From the cell containing the given text, extract its center point as (X, Y) coordinate. 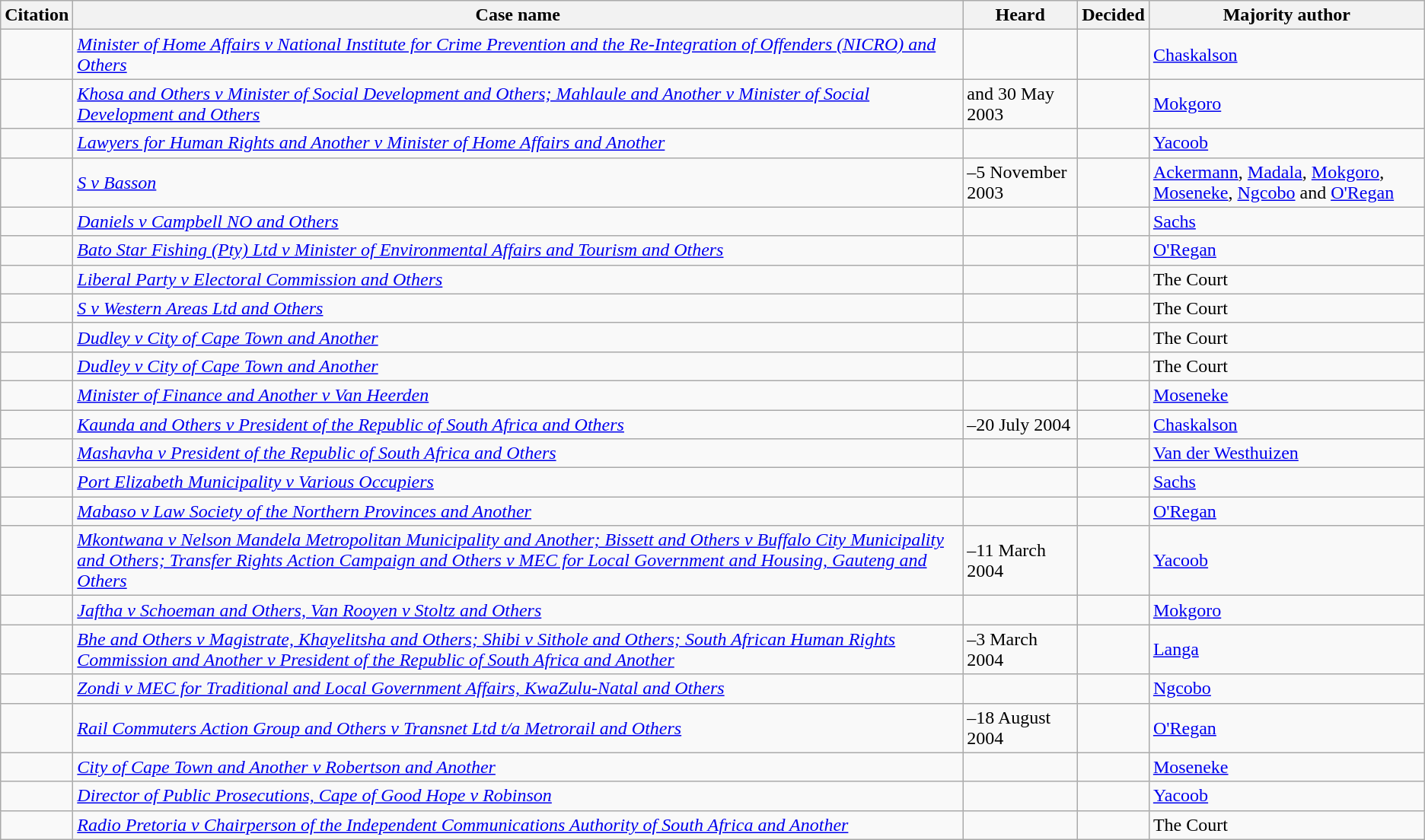
–20 July 2004 (1020, 424)
Mabaso v Law Society of the Northern Provinces and Another (518, 511)
Port Elizabeth Municipality v Various Occupiers (518, 482)
S v Western Areas Ltd and Others (518, 308)
Ackermann, Madala, Mokgoro, Moseneke, Ngcobo and O'Regan (1286, 183)
–11 March 2004 (1020, 561)
and 30 May 2003 (1020, 103)
City of Cape Town and Another v Robertson and Another (518, 767)
Kaunda and Others v President of the Republic of South Africa and Others (518, 424)
Radio Pretoria v Chairperson of the Independent Communications Authority of South Africa and Another (518, 825)
Citation (37, 15)
Daniels v Campbell NO and Others (518, 221)
Mashavha v President of the Republic of South Africa and Others (518, 453)
–5 November 2003 (1020, 183)
Khosa and Others v Minister of Social Development and Others; Mahlaule and Another v Minister of Social Development and Others (518, 103)
Van der Westhuizen (1286, 453)
Majority author (1286, 15)
Minister of Home Affairs v National Institute for Crime Prevention and the Re-Integration of Offenders (NICRO) and Others (518, 55)
Rail Commuters Action Group and Others v Transnet Ltd t/a Metrorail and Others (518, 727)
Langa (1286, 650)
Zondi v MEC for Traditional and Local Government Affairs, KwaZulu-Natal and Others (518, 689)
S v Basson (518, 183)
Ngcobo (1286, 689)
–3 March 2004 (1020, 650)
Bato Star Fishing (Pty) Ltd v Minister of Environmental Affairs and Tourism and Others (518, 250)
Minister of Finance and Another v Van Heerden (518, 395)
Lawyers for Human Rights and Another v Minister of Home Affairs and Another (518, 143)
Director of Public Prosecutions, Cape of Good Hope v Robinson (518, 796)
Case name (518, 15)
Decided (1114, 15)
Liberal Party v Electoral Commission and Others (518, 279)
Heard (1020, 15)
Jaftha v Schoeman and Others, Van Rooyen v Stoltz and Others (518, 610)
–18 August 2004 (1020, 727)
